From the cell containing the given text, extract its center point as (X, Y) coordinate. 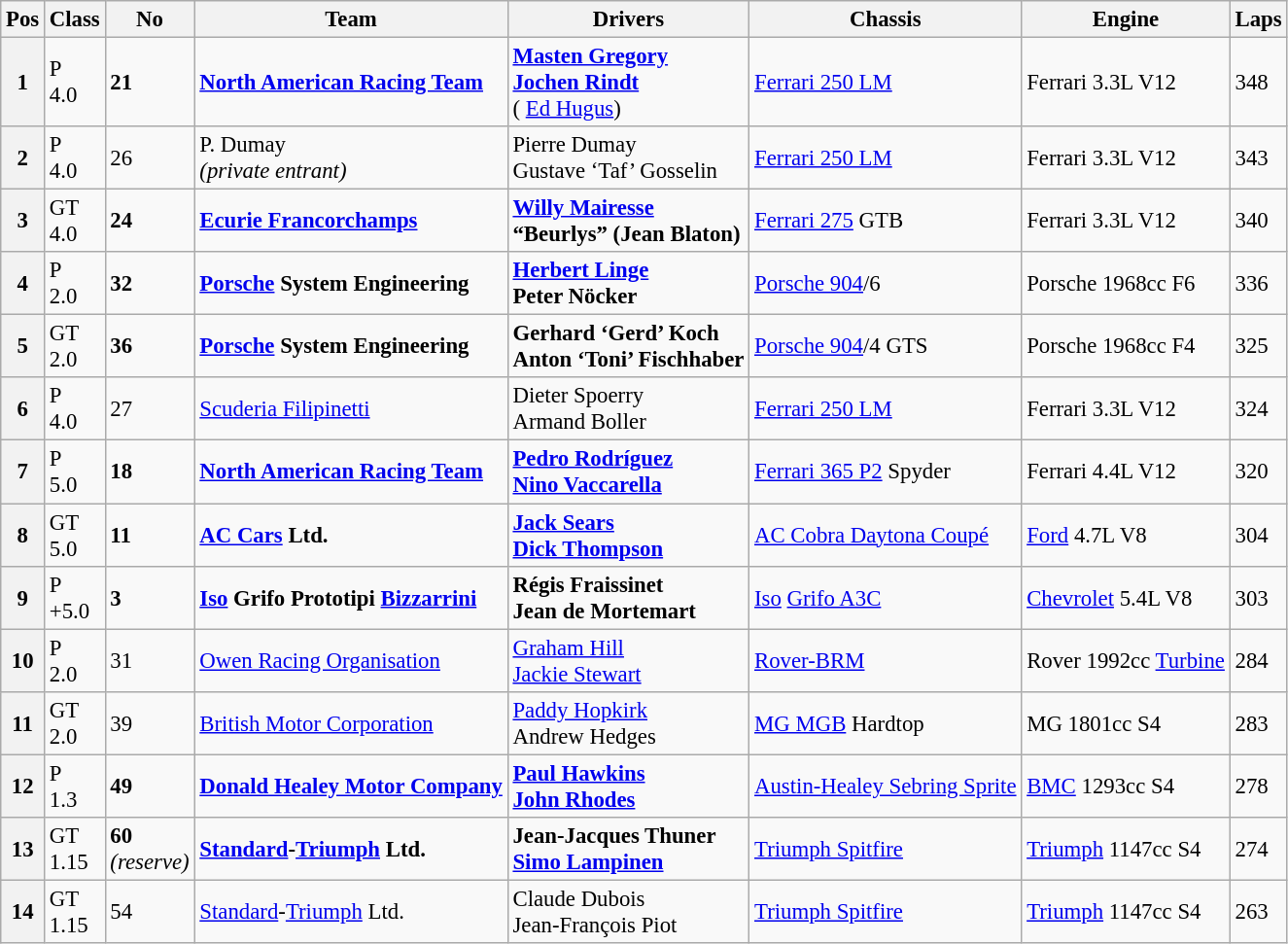
Pierre Dumay Gustave ‘Taf’ Gosselin (628, 157)
Porsche 1968cc F6 (1126, 284)
343 (1258, 157)
2 (23, 157)
Drivers (628, 19)
Porsche 904/6 (886, 284)
278 (1258, 786)
32 (150, 284)
P5.0 (76, 472)
340 (1258, 222)
Chassis (886, 19)
MG 1801cc S4 (1126, 723)
263 (1258, 912)
39 (150, 723)
10 (23, 661)
Porsche 904/4 GTS (886, 346)
Scuderia Filipinetti (351, 408)
21 (150, 83)
P. Dumay(private entrant) (351, 157)
26 (150, 157)
Régis Fraissinet Jean de Mortemart (628, 597)
BMC 1293cc S4 (1126, 786)
Jack Sears Dick Thompson (628, 535)
Class (76, 19)
Iso Grifo A3C (886, 597)
Team (351, 19)
274 (1258, 850)
P1.3 (76, 786)
AC Cobra Daytona Coupé (886, 535)
320 (1258, 472)
No (150, 19)
Engine (1126, 19)
British Motor Corporation (351, 723)
Gerhard ‘Gerd’ Koch Anton ‘Toni’ Fischhaber (628, 346)
325 (1258, 346)
Graham Hill Jackie Stewart (628, 661)
Chevrolet 5.4L V8 (1126, 597)
GT4.0 (76, 222)
303 (1258, 597)
31 (150, 661)
Owen Racing Organisation (351, 661)
14 (23, 912)
Rover-BRM (886, 661)
13 (23, 850)
P+5.0 (76, 597)
Ecurie Francorchamps (351, 222)
Laps (1258, 19)
Pedro Rodríguez Nino Vaccarella (628, 472)
AC Cars Ltd. (351, 535)
5 (23, 346)
284 (1258, 661)
4 (23, 284)
Rover 1992cc Turbine (1126, 661)
Ferrari 275 GTB (886, 222)
6 (23, 408)
MG MGB Hardtop (886, 723)
54 (150, 912)
60(reserve) (150, 850)
Donald Healey Motor Company (351, 786)
Jean-Jacques Thuner Simo Lampinen (628, 850)
304 (1258, 535)
Ford 4.7L V8 (1126, 535)
336 (1258, 284)
GT5.0 (76, 535)
12 (23, 786)
Porsche 1968cc F4 (1126, 346)
Ferrari 4.4L V12 (1126, 472)
324 (1258, 408)
Paul Hawkins John Rhodes (628, 786)
Iso Grifo Prototipi Bizzarrini (351, 597)
Dieter Spoerry Armand Boller (628, 408)
Herbert Linge Peter Nöcker (628, 284)
9 (23, 597)
348 (1258, 83)
18 (150, 472)
Masten Gregory Jochen Rindt( Ed Hugus) (628, 83)
8 (23, 535)
27 (150, 408)
283 (1258, 723)
Paddy Hopkirk Andrew Hedges (628, 723)
Austin-Healey Sebring Sprite (886, 786)
1 (23, 83)
36 (150, 346)
7 (23, 472)
Willy Mairesse “Beurlys” (Jean Blaton) (628, 222)
49 (150, 786)
Claude Dubois Jean-François Piot (628, 912)
Pos (23, 19)
Ferrari 365 P2 Spyder (886, 472)
24 (150, 222)
